Capture the cell that displays the provided text and extract its (X, Y) central coordinate. 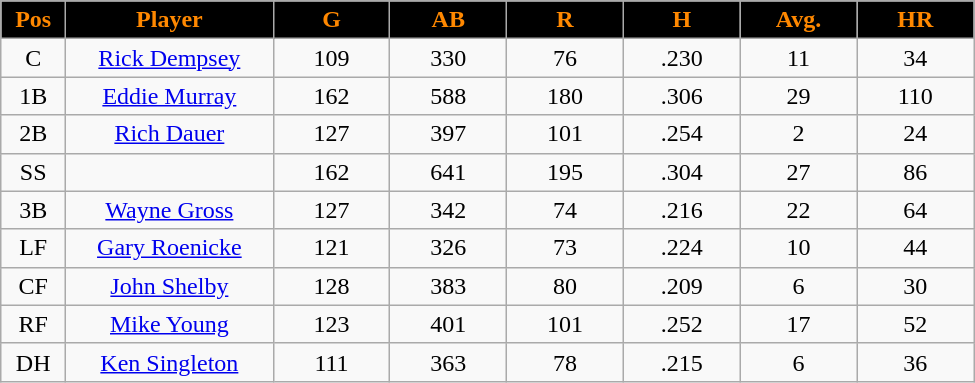
24 (916, 134)
588 (448, 96)
Avg. (798, 20)
180 (566, 96)
C (34, 58)
363 (448, 362)
2B (34, 134)
401 (448, 324)
3B (34, 210)
.216 (682, 210)
.306 (682, 96)
86 (916, 172)
SS (34, 172)
Wayne Gross (170, 210)
HR (916, 20)
128 (332, 286)
383 (448, 286)
10 (798, 248)
11 (798, 58)
195 (566, 172)
109 (332, 58)
2 (798, 134)
397 (448, 134)
H (682, 20)
34 (916, 58)
AB (448, 20)
342 (448, 210)
76 (566, 58)
.254 (682, 134)
R (566, 20)
22 (798, 210)
Player (170, 20)
RF (34, 324)
Gary Roenicke (170, 248)
CF (34, 286)
DH (34, 362)
123 (332, 324)
111 (332, 362)
110 (916, 96)
330 (448, 58)
.224 (682, 248)
.230 (682, 58)
17 (798, 324)
.209 (682, 286)
27 (798, 172)
.304 (682, 172)
.252 (682, 324)
Eddie Murray (170, 96)
80 (566, 286)
64 (916, 210)
29 (798, 96)
30 (916, 286)
G (332, 20)
Rick Dempsey (170, 58)
641 (448, 172)
74 (566, 210)
Ken Singleton (170, 362)
.215 (682, 362)
78 (566, 362)
LF (34, 248)
Rich Dauer (170, 134)
44 (916, 248)
326 (448, 248)
36 (916, 362)
73 (566, 248)
Pos (34, 20)
John Shelby (170, 286)
52 (916, 324)
Mike Young (170, 324)
1B (34, 96)
121 (332, 248)
